Return the (x, y) coordinate for the center point of the cell that contains the specified text.  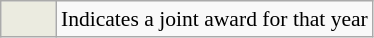
Indicates a joint award for that year (214, 19)
